Find where the given text appears and provide that cell's center as (x, y) coordinate. 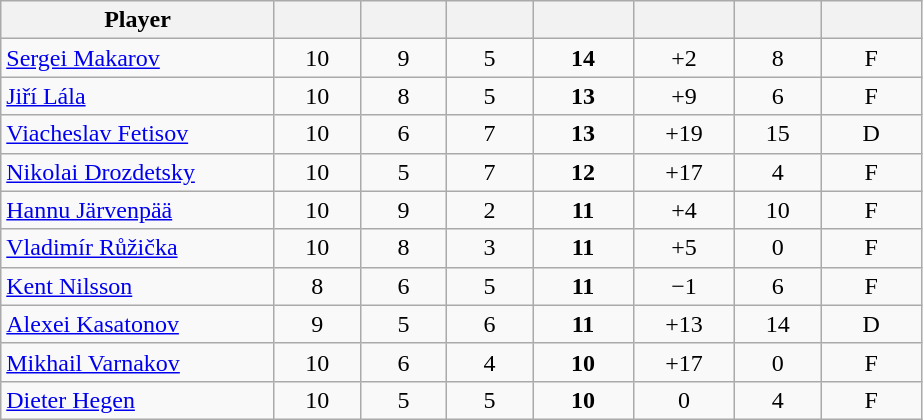
3 (489, 248)
+13 (684, 324)
Alexei Kasatonov (138, 324)
Vladimír Růžička (138, 248)
Dieter Hegen (138, 400)
+9 (684, 96)
Sergei Makarov (138, 58)
Nikolai Drozdetsky (138, 172)
15 (778, 134)
12 (582, 172)
2 (489, 210)
+2 (684, 58)
Jiří Lála (138, 96)
Player (138, 20)
Kent Nilsson (138, 286)
−1 (684, 286)
+19 (684, 134)
Mikhail Varnakov (138, 362)
+5 (684, 248)
Viacheslav Fetisov (138, 134)
+4 (684, 210)
Hannu Järvenpää (138, 210)
